Capture the cell that displays the provided text and extract its [x, y] central coordinate. 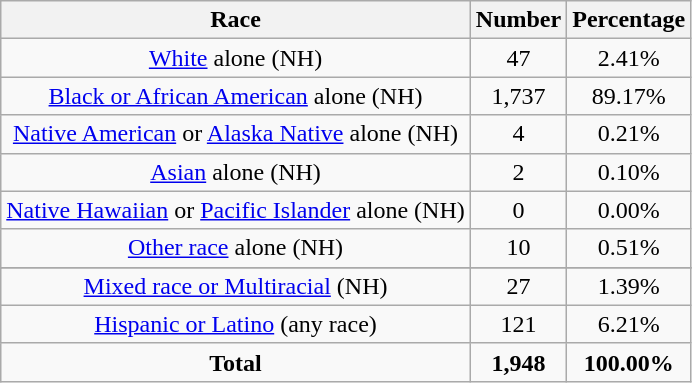
Total [236, 362]
89.17% [629, 96]
Number [518, 20]
0.00% [629, 210]
Percentage [629, 20]
1.39% [629, 286]
27 [518, 286]
Native Hawaiian or Pacific Islander alone (NH) [236, 210]
Mixed race or Multiracial (NH) [236, 286]
47 [518, 58]
Black or African American alone (NH) [236, 96]
4 [518, 134]
100.00% [629, 362]
1,737 [518, 96]
0.21% [629, 134]
6.21% [629, 324]
White alone (NH) [236, 58]
1,948 [518, 362]
Asian alone (NH) [236, 172]
0.10% [629, 172]
10 [518, 248]
Hispanic or Latino (any race) [236, 324]
2.41% [629, 58]
2 [518, 172]
Race [236, 20]
121 [518, 324]
0.51% [629, 248]
Native American or Alaska Native alone (NH) [236, 134]
Other race alone (NH) [236, 248]
0 [518, 210]
